Find where the given text appears and provide that cell's center as [x, y] coordinate. 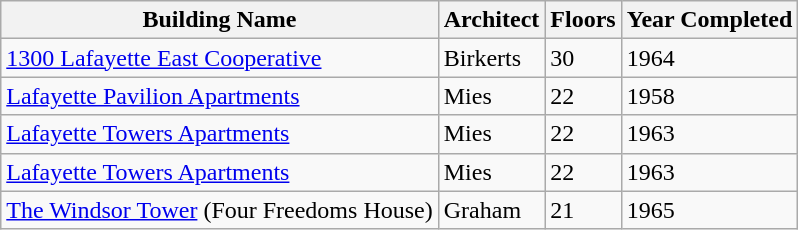
1300 Lafayette East Cooperative [220, 58]
Floors [583, 20]
Architect [492, 20]
Year Completed [710, 20]
Birkerts [492, 58]
1964 [710, 58]
Building Name [220, 20]
21 [583, 210]
30 [583, 58]
1965 [710, 210]
Graham [492, 210]
The Windsor Tower (Four Freedoms House) [220, 210]
Lafayette Pavilion Apartments [220, 96]
1958 [710, 96]
